Find where the given text appears and provide that cell's center as (X, Y) coordinate. 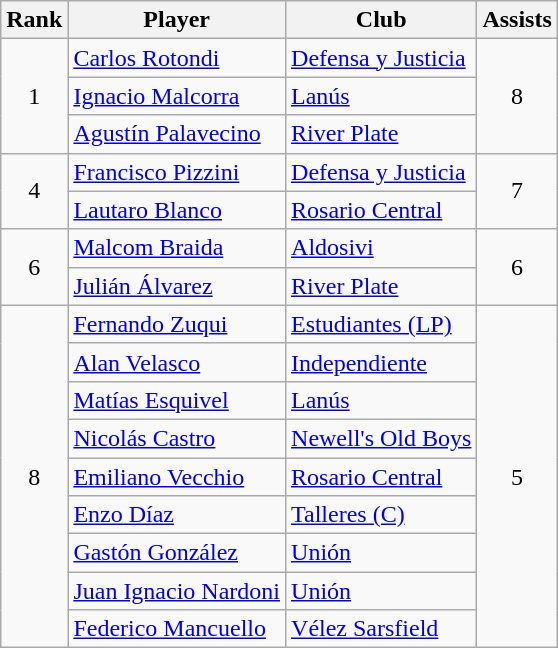
Enzo Díaz (177, 515)
Talleres (C) (382, 515)
Independiente (382, 362)
Emiliano Vecchio (177, 477)
Agustín Palavecino (177, 134)
Newell's Old Boys (382, 438)
Club (382, 20)
Lautaro Blanco (177, 210)
Nicolás Castro (177, 438)
Assists (517, 20)
4 (34, 191)
Gastón González (177, 553)
7 (517, 191)
Rank (34, 20)
Matías Esquivel (177, 400)
Fernando Zuqui (177, 324)
Juan Ignacio Nardoni (177, 591)
5 (517, 476)
Player (177, 20)
Francisco Pizzini (177, 172)
Estudiantes (LP) (382, 324)
Federico Mancuello (177, 629)
Carlos Rotondi (177, 58)
Julián Álvarez (177, 286)
Malcom Braida (177, 248)
Alan Velasco (177, 362)
1 (34, 96)
Ignacio Malcorra (177, 96)
Vélez Sarsfield (382, 629)
Aldosivi (382, 248)
